Extract the [X, Y] coordinate from the center of the cell holding the provided text.  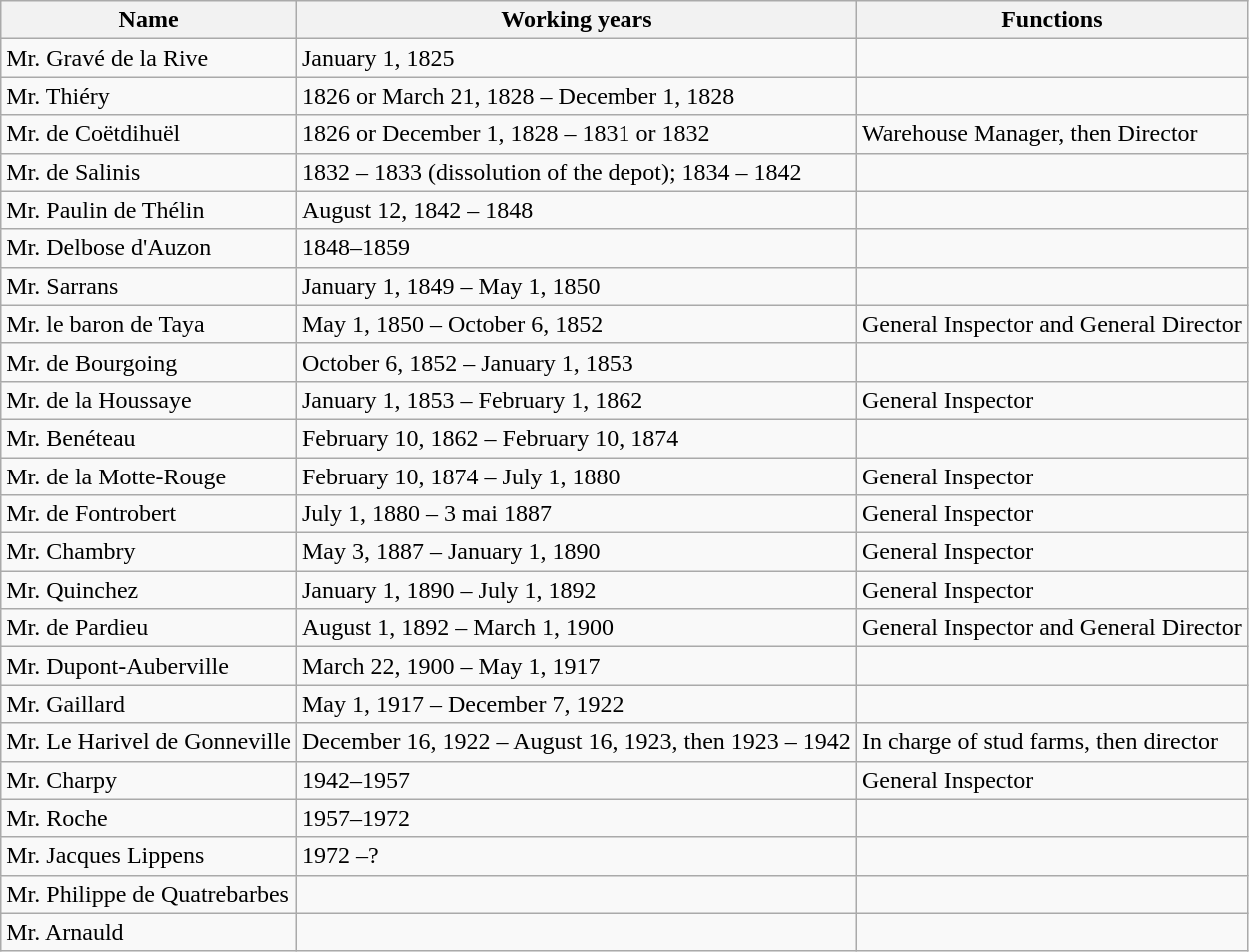
Mr. de Fontrobert [149, 514]
January 1, 1825 [576, 58]
May 1, 1917 – December 7, 1922 [576, 704]
Mr. Paulin de Thélin [149, 210]
July 1, 1880 – 3 mai 1887 [576, 514]
Working years [576, 20]
Mr. Dupont-Auberville [149, 666]
1957–1972 [576, 818]
February 10, 1874 – July 1, 1880 [576, 476]
Mr. Benéteau [149, 438]
1942–1957 [576, 780]
May 3, 1887 – January 1, 1890 [576, 552]
Name [149, 20]
Mr. Quinchez [149, 590]
August 12, 1842 – 1848 [576, 210]
Mr. Delbose d'Auzon [149, 248]
October 6, 1852 – January 1, 1853 [576, 362]
May 1, 1850 – October 6, 1852 [576, 324]
In charge of stud farms, then director [1051, 742]
1826 or December 1, 1828 – 1831 or 1832 [576, 134]
Mr. Charpy [149, 780]
1832 – 1833 (dissolution of the depot); 1834 – 1842 [576, 172]
Mr. Gravé de la Rive [149, 58]
March 22, 1900 – May 1, 1917 [576, 666]
Mr. Le Harivel de Gonneville [149, 742]
Mr. Thiéry [149, 96]
Mr. de Pardieu [149, 628]
Mr. Gaillard [149, 704]
Mr. de Bourgoing [149, 362]
Mr. de la Houssaye [149, 400]
Warehouse Manager, then Director [1051, 134]
Mr. de la Motte-Rouge [149, 476]
Mr. de Salinis [149, 172]
1972 –? [576, 856]
Mr. Roche [149, 818]
January 1, 1890 – July 1, 1892 [576, 590]
Mr. Philippe de Quatrebarbes [149, 894]
Mr. Chambry [149, 552]
Mr. Arnauld [149, 932]
Mr. Sarrans [149, 286]
Mr. Jacques Lippens [149, 856]
January 1, 1853 – February 1, 1862 [576, 400]
1848–1859 [576, 248]
Functions [1051, 20]
Mr. de Coëtdihuël [149, 134]
December 16, 1922 – August 16, 1923, then 1923 – 1942 [576, 742]
August 1, 1892 – March 1, 1900 [576, 628]
February 10, 1862 – February 10, 1874 [576, 438]
January 1, 1849 – May 1, 1850 [576, 286]
Mr. le baron de Taya [149, 324]
1826 or March 21, 1828 – December 1, 1828 [576, 96]
